Identify which cell holds the provided text, then report its (x, y) central coordinate. 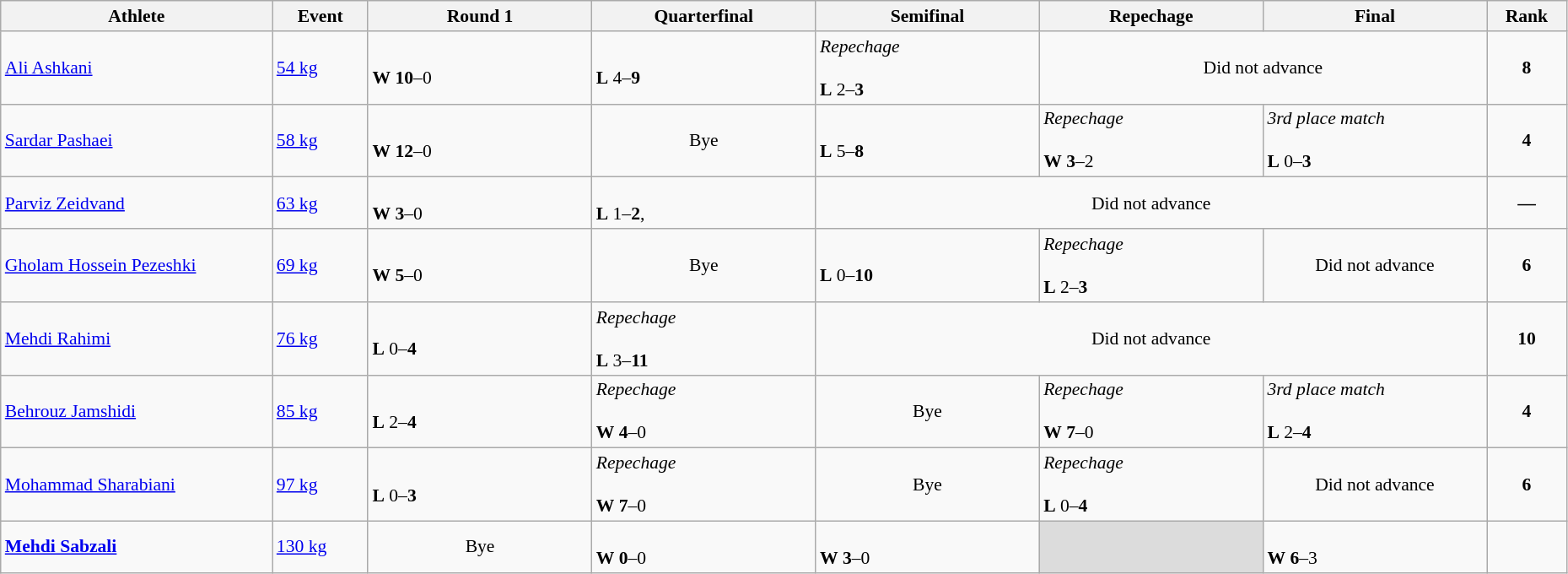
W 5–0 (479, 265)
W 6–3 (1375, 547)
Round 1 (479, 16)
Mohammad Sharabiani (137, 485)
Sardar Pashaei (137, 140)
63 kg (321, 203)
10 (1527, 339)
Semifinal (928, 16)
— (1527, 203)
W 12–0 (479, 140)
L 4–9 (703, 68)
Quarterfinal (703, 16)
Mehdi Rahimi (137, 339)
97 kg (321, 485)
130 kg (321, 547)
Event (321, 16)
L 0–10 (928, 265)
Gholam Hossein Pezeshki (137, 265)
Rank (1527, 16)
Behrouz Jamshidi (137, 412)
L 1–2, (703, 203)
RepechageL 3–11 (703, 339)
Final (1375, 16)
Repechage (1150, 16)
RepechageW 3–2 (1150, 140)
Ali Ashkani (137, 68)
85 kg (321, 412)
Mehdi Sabzali (137, 547)
W 0–0 (703, 547)
3rd place matchL 2–4 (1375, 412)
8 (1527, 68)
W 10–0 (479, 68)
L 5–8 (928, 140)
Parviz Zeidvand (137, 203)
L 0–4 (479, 339)
3rd place matchL 0–3 (1375, 140)
58 kg (321, 140)
Athlete (137, 16)
RepechageL 0–4 (1150, 485)
69 kg (321, 265)
RepechageW 4–0 (703, 412)
76 kg (321, 339)
L 0–3 (479, 485)
54 kg (321, 68)
L 2–4 (479, 412)
